Provide the (x, y) coordinate of the cell's center where the given text is located.  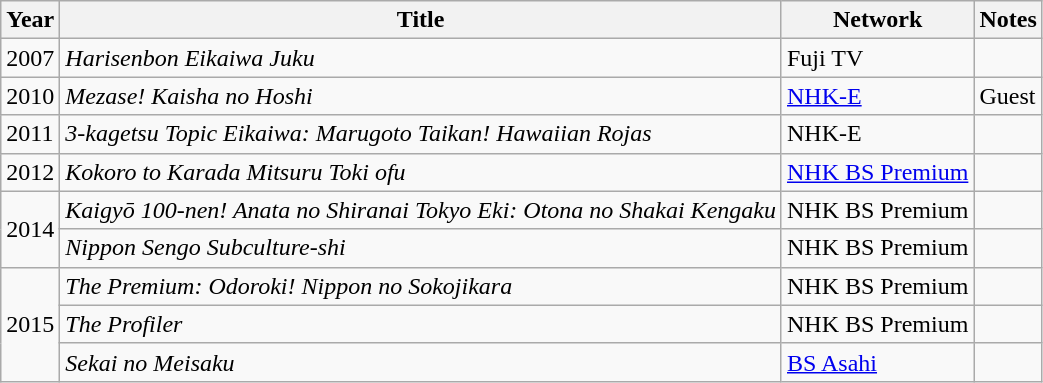
Notes (1008, 20)
Mezase! Kaisha no Hoshi (421, 96)
The Premium: Odoroki! Nippon no Sokojikara (421, 286)
Network (877, 20)
2010 (30, 96)
2014 (30, 229)
Guest (1008, 96)
Sekai no Meisaku (421, 362)
Harisenbon Eikaiwa Juku (421, 58)
Kokoro to Karada Mitsuru Toki ofu (421, 172)
2011 (30, 134)
Title (421, 20)
2012 (30, 172)
The Profiler (421, 324)
Fuji TV (877, 58)
Year (30, 20)
BS Asahi (877, 362)
2007 (30, 58)
Kaigyō 100-nen! Anata no Shiranai Tokyo Eki: Otona no Shakai Kengaku (421, 210)
Nippon Sengo Subculture-shi (421, 248)
3-kagetsu Topic Eikaiwa: Marugoto Taikan! Hawaiian Rojas (421, 134)
2015 (30, 324)
